Extract the [X, Y] coordinate from the center of the cell holding the provided text.  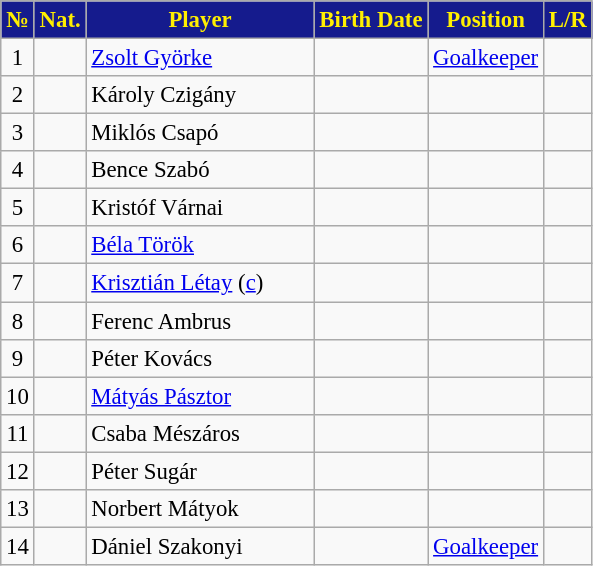
Mátyás Pásztor [200, 396]
Zsolt Györke [200, 58]
9 [18, 358]
10 [18, 396]
Bence Szabó [200, 170]
Birth Date [371, 20]
Kristóf Várnai [200, 208]
Nat. [60, 20]
5 [18, 208]
12 [18, 471]
7 [18, 283]
Dániel Szakonyi [200, 546]
11 [18, 433]
Ferenc Ambrus [200, 321]
Player [200, 20]
Károly Czigány [200, 95]
14 [18, 546]
3 [18, 133]
6 [18, 245]
L/R [568, 20]
Miklós Csapó [200, 133]
Krisztián Létay (c) [200, 283]
Position [486, 20]
Norbert Mátyok [200, 509]
2 [18, 95]
Csaba Mészáros [200, 433]
1 [18, 58]
Béla Török [200, 245]
13 [18, 509]
4 [18, 170]
Péter Kovács [200, 358]
Péter Sugár [200, 471]
№ [18, 20]
8 [18, 321]
